Pinpoint the cell where the given text exists, returning its (x, y) midpoint coordinate. 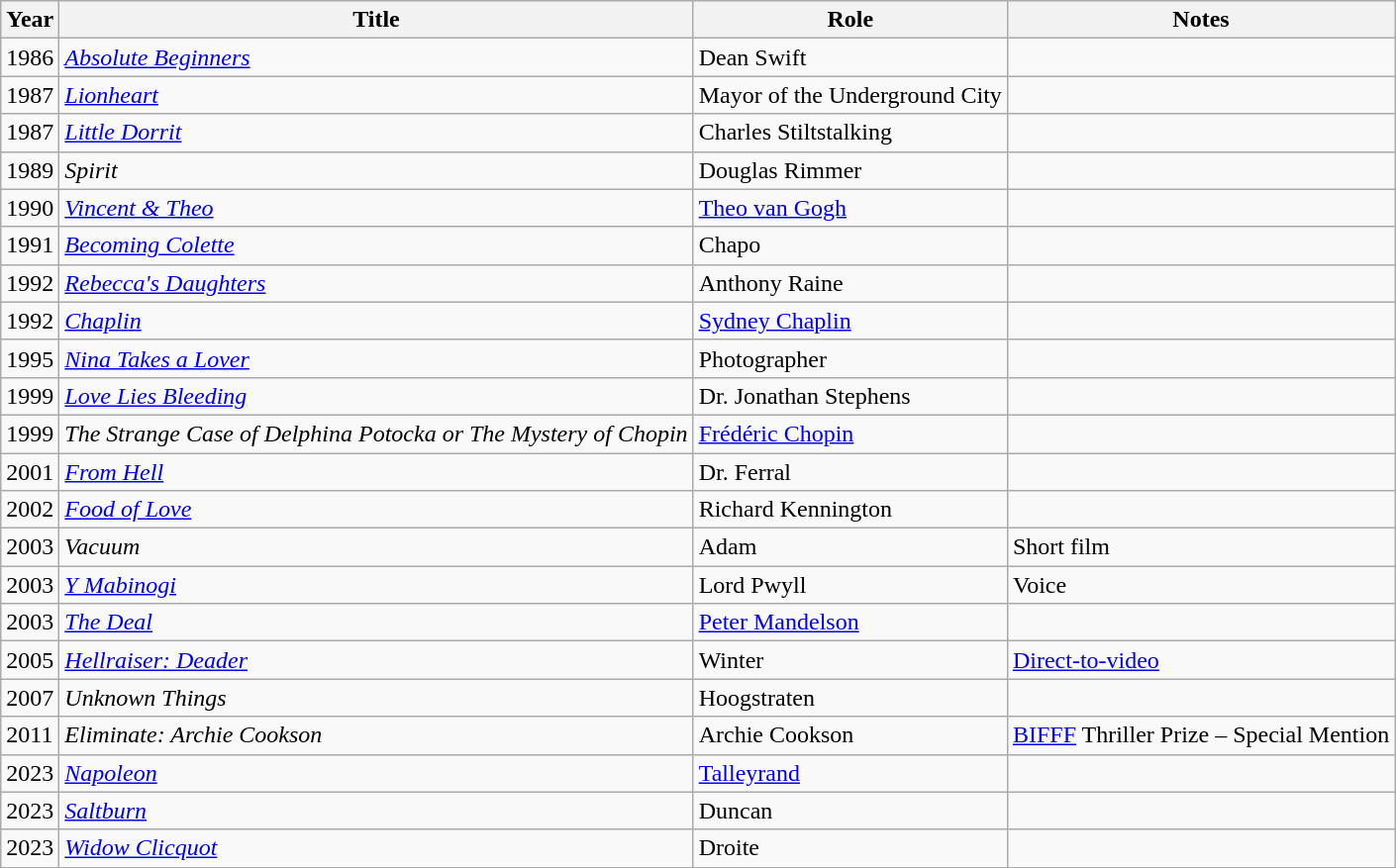
Direct-to-video (1200, 660)
Hellraiser: Deader (376, 660)
Dr. Jonathan Stephens (849, 396)
Theo van Gogh (849, 208)
Saltburn (376, 811)
Anthony Raine (849, 283)
2001 (30, 472)
Droite (849, 848)
Sydney Chaplin (849, 321)
Peter Mandelson (849, 623)
Dean Swift (849, 57)
Vincent & Theo (376, 208)
Napoleon (376, 773)
Absolute Beginners (376, 57)
Vacuum (376, 547)
Photographer (849, 358)
Y Mabinogi (376, 585)
Voice (1200, 585)
Mayor of the Underground City (849, 95)
The Strange Case of Delphina Potocka or The Mystery of Chopin (376, 434)
Role (849, 20)
BIFFF Thriller Prize – Special Mention (1200, 735)
Food of Love (376, 510)
2002 (30, 510)
Frédéric Chopin (849, 434)
Little Dorrit (376, 133)
Chaplin (376, 321)
Richard Kennington (849, 510)
Rebecca's Daughters (376, 283)
Hoogstraten (849, 698)
2011 (30, 735)
Title (376, 20)
1995 (30, 358)
Year (30, 20)
2005 (30, 660)
Adam (849, 547)
Eliminate: Archie Cookson (376, 735)
Duncan (849, 811)
Lionheart (376, 95)
1991 (30, 245)
1986 (30, 57)
Becoming Colette (376, 245)
1989 (30, 170)
Unknown Things (376, 698)
2007 (30, 698)
Widow Clicquot (376, 848)
The Deal (376, 623)
Chapo (849, 245)
Lord Pwyll (849, 585)
Notes (1200, 20)
Spirit (376, 170)
Winter (849, 660)
Love Lies Bleeding (376, 396)
Archie Cookson (849, 735)
Charles Stiltstalking (849, 133)
From Hell (376, 472)
Talleyrand (849, 773)
Douglas Rimmer (849, 170)
Dr. Ferral (849, 472)
Nina Takes a Lover (376, 358)
Short film (1200, 547)
1990 (30, 208)
